Extract the [x, y] coordinate from the center of the cell holding the provided text.  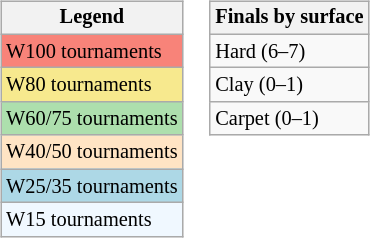
Hard (6–7) [289, 51]
W15 tournaments [92, 220]
W25/35 tournaments [92, 186]
Legend [92, 18]
W100 tournaments [92, 51]
W40/50 tournaments [92, 152]
W80 tournaments [92, 85]
Clay (0–1) [289, 85]
W60/75 tournaments [92, 119]
Carpet (0–1) [289, 119]
Finals by surface [289, 18]
